Identify which cell holds the provided text, then report its [X, Y] central coordinate. 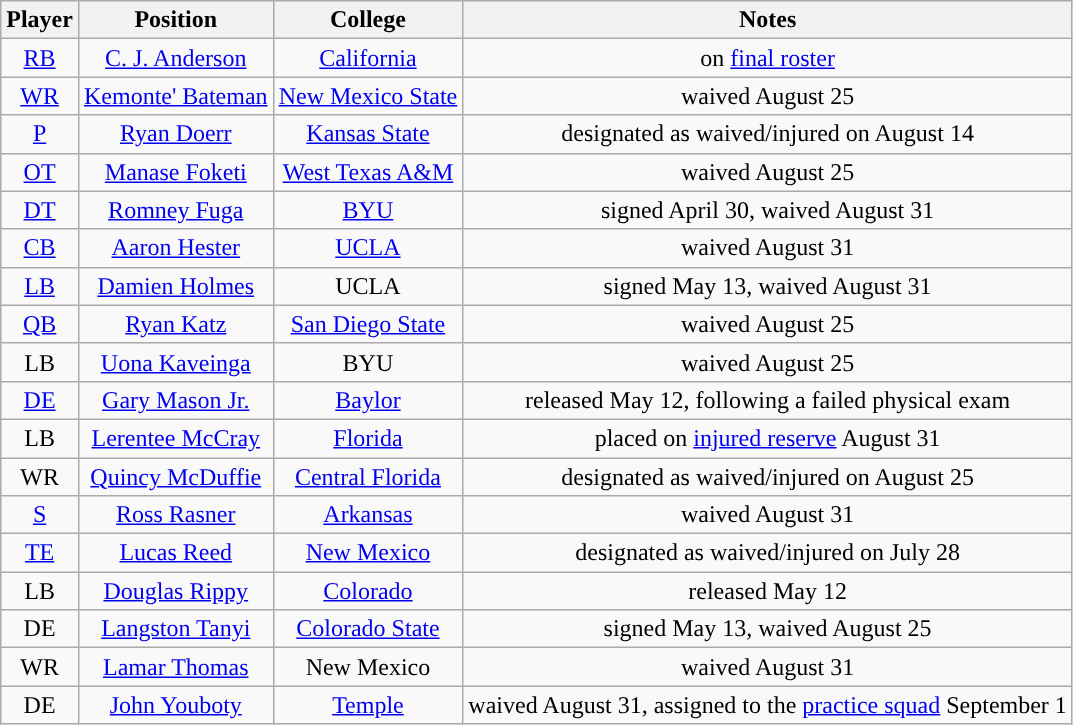
Lerentee McCray [176, 438]
Douglas Rippy [176, 591]
Uona Kaveinga [176, 362]
OT [40, 172]
on final roster [768, 58]
Aaron Hester [176, 248]
Damien Holmes [176, 286]
Ross Rasner [176, 515]
Arkansas [368, 515]
California [368, 58]
Quincy McDuffie [176, 477]
designated as waived/injured on August 14 [768, 134]
New Mexico State [368, 96]
placed on injured reserve August 31 [768, 438]
Manase Foketi [176, 172]
Central Florida [368, 477]
P [40, 134]
West Texas A&M [368, 172]
signed May 13, waived August 31 [768, 286]
Ryan Doerr [176, 134]
John Youboty [176, 705]
Colorado State [368, 629]
Kansas State [368, 134]
signed April 30, waived August 31 [768, 210]
Colorado [368, 591]
Romney Fuga [176, 210]
Langston Tanyi [176, 629]
Notes [768, 20]
designated as waived/injured on August 25 [768, 477]
C. J. Anderson [176, 58]
Baylor [368, 400]
released May 12, following a failed physical exam [768, 400]
waived August 31, assigned to the practice squad September 1 [768, 705]
Temple [368, 705]
DT [40, 210]
Lucas Reed [176, 553]
Position [176, 20]
CB [40, 248]
QB [40, 324]
Player [40, 20]
Ryan Katz [176, 324]
RB [40, 58]
Florida [368, 438]
Gary Mason Jr. [176, 400]
Lamar Thomas [176, 667]
Kemonte' Bateman [176, 96]
designated as waived/injured on July 28 [768, 553]
TE [40, 553]
released May 12 [768, 591]
signed May 13, waived August 25 [768, 629]
College [368, 20]
San Diego State [368, 324]
S [40, 515]
